Extract the [X, Y] coordinate from the center of the cell holding the provided text.  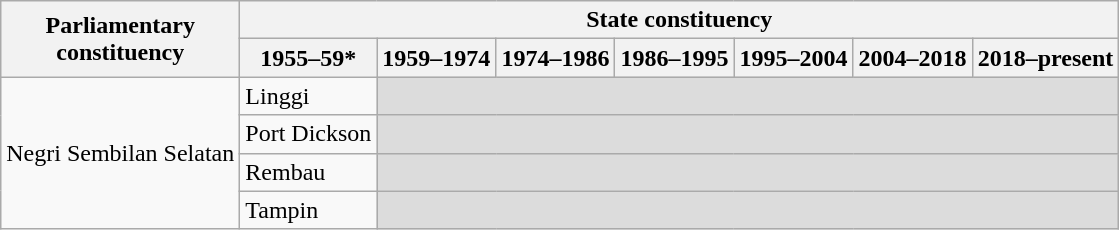
Negri Sembilan Selatan [120, 153]
Port Dickson [308, 134]
Tampin [308, 210]
2004–2018 [912, 58]
2018–present [1046, 58]
Rembau [308, 172]
Parliamentaryconstituency [120, 39]
1959–1974 [436, 58]
1986–1995 [674, 58]
1995–2004 [794, 58]
Linggi [308, 96]
1974–1986 [556, 58]
1955–59* [308, 58]
State constituency [680, 20]
